Locate the cell with the specified text and output its (x, y) center coordinate. 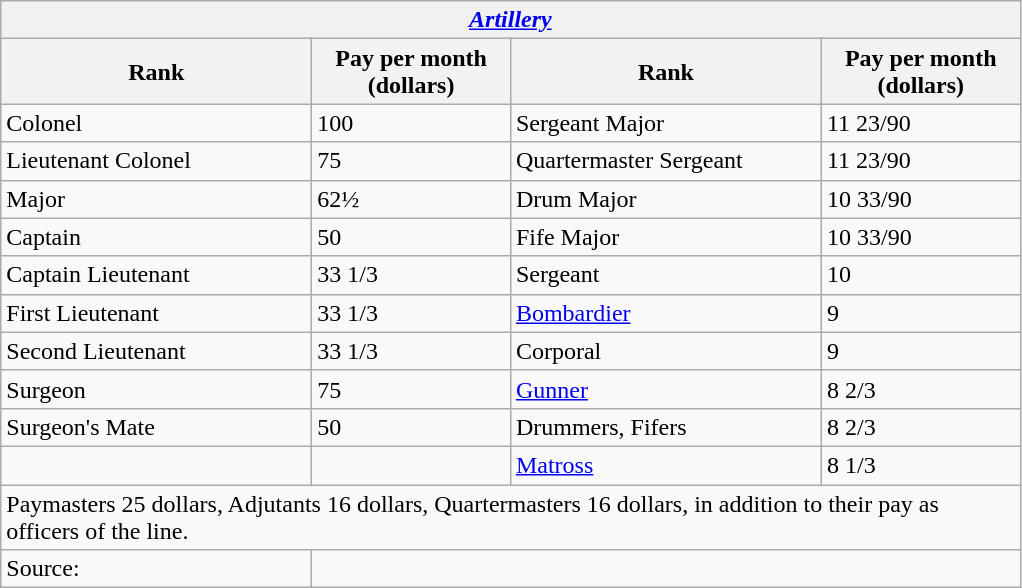
Captain Lieutenant (156, 275)
Sergeant Major (666, 123)
Second Lieutenant (156, 351)
Fife Major (666, 237)
First Lieutenant (156, 313)
Drummers, Fifers (666, 427)
Gunner (666, 389)
Bombardier (666, 313)
Surgeon's Mate (156, 427)
100 (412, 123)
62½ (412, 199)
Source: (156, 569)
Artillery (510, 20)
Corporal (666, 351)
Sergeant (666, 275)
Matross (666, 465)
Surgeon (156, 389)
Quartermaster Sergeant (666, 161)
Major (156, 199)
Paymasters 25 dollars, Adjutants 16 dollars, Quartermasters 16 dollars, in addition to their pay as officers of the line. (510, 516)
Captain (156, 237)
10 (920, 275)
Lieutenant Colonel (156, 161)
Drum Major (666, 199)
Colonel (156, 123)
8 1/3 (920, 465)
